Output the (X, Y) coordinate of the center of the cell containing the given text.  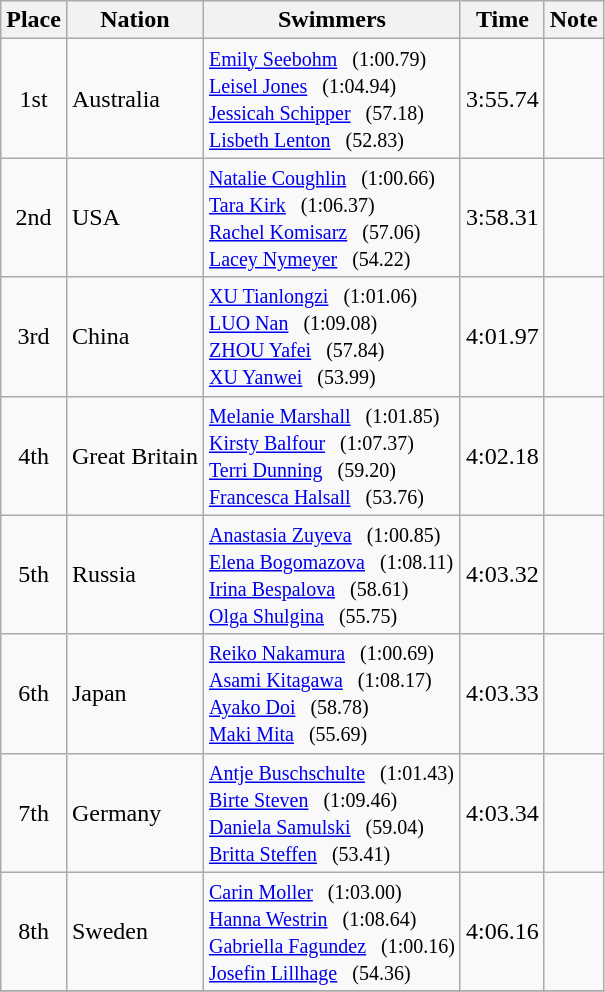
7th (34, 812)
Germany (134, 812)
Time (502, 20)
4:01.97 (502, 336)
XU Tianlongzi (1:01.06) LUO Nan (1:09.08) ZHOU Yafei (57.84) XU Yanwei (53.99) (332, 336)
Carin Moller (1:03.00) Hanna Westrin (1:08.64) Gabriella Fagundez (1:00.16) Josefin Lillhage (54.36) (332, 932)
Russia (134, 574)
3:55.74 (502, 98)
4:02.18 (502, 456)
2nd (34, 218)
Melanie Marshall (1:01.85) Kirsty Balfour (1:07.37) Terri Dunning (59.20) Francesca Halsall (53.76) (332, 456)
Place (34, 20)
Great Britain (134, 456)
Emily Seebohm (1:00.79) Leisel Jones (1:04.94) Jessicah Schipper (57.18) Lisbeth Lenton (52.83) (332, 98)
3:58.31 (502, 218)
Sweden (134, 932)
4:03.32 (502, 574)
4:06.16 (502, 932)
Japan (134, 694)
6th (34, 694)
8th (34, 932)
USA (134, 218)
5th (34, 574)
4:03.34 (502, 812)
Nation (134, 20)
Anastasia Zuyeva (1:00.85) Elena Bogomazova (1:08.11) Irina Bespalova (58.61) Olga Shulgina (55.75) (332, 574)
Natalie Coughlin (1:00.66) Tara Kirk (1:06.37) Rachel Komisarz (57.06) Lacey Nymeyer (54.22) (332, 218)
4th (34, 456)
Swimmers (332, 20)
3rd (34, 336)
Note (574, 20)
China (134, 336)
1st (34, 98)
Antje Buschschulte (1:01.43) Birte Steven (1:09.46) Daniela Samulski (59.04) Britta Steffen (53.41) (332, 812)
4:03.33 (502, 694)
Australia (134, 98)
Reiko Nakamura (1:00.69) Asami Kitagawa (1:08.17) Ayako Doi (58.78) Maki Mita (55.69) (332, 694)
